Pinpoint the cell where the given text exists, returning its [X, Y] midpoint coordinate. 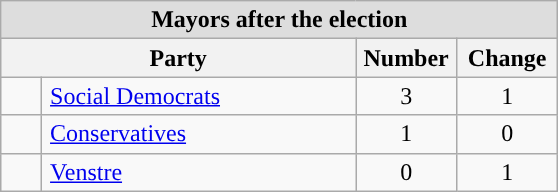
3 [406, 96]
Number [406, 58]
Social Democrats [199, 96]
Change [508, 58]
Conservatives [199, 134]
Party [178, 58]
Mayors after the election [280, 20]
Venstre [199, 172]
